Identify which cell holds the provided text, then report its [X, Y] central coordinate. 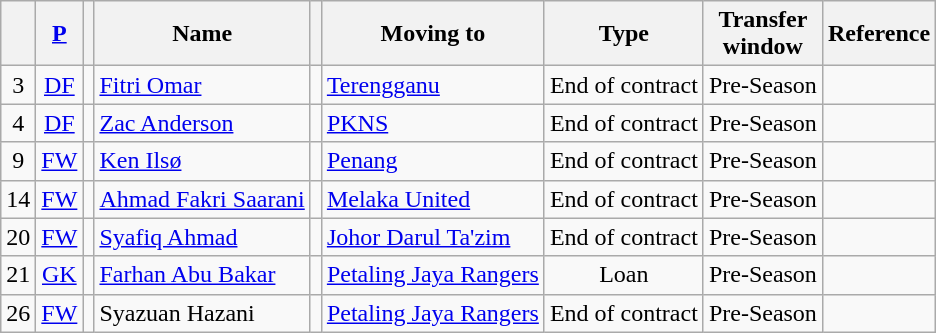
Terengganu [432, 85]
Transferwindow [762, 34]
Syafiq Ahmad [202, 237]
Melaka United [432, 199]
Type [624, 34]
Loan [624, 275]
Penang [432, 161]
20 [18, 237]
Johor Darul Ta'zim [432, 237]
P [60, 34]
PKNS [432, 123]
Ahmad Fakri Saarani [202, 199]
4 [18, 123]
21 [18, 275]
Name [202, 34]
GK [60, 275]
Moving to [432, 34]
Zac Anderson [202, 123]
Reference [878, 34]
Farhan Abu Bakar [202, 275]
26 [18, 313]
Fitri Omar [202, 85]
Syazuan Hazani [202, 313]
Ken Ilsø [202, 161]
3 [18, 85]
14 [18, 199]
9 [18, 161]
